Provide the [X, Y] coordinate of the cell's center where the given text is located.  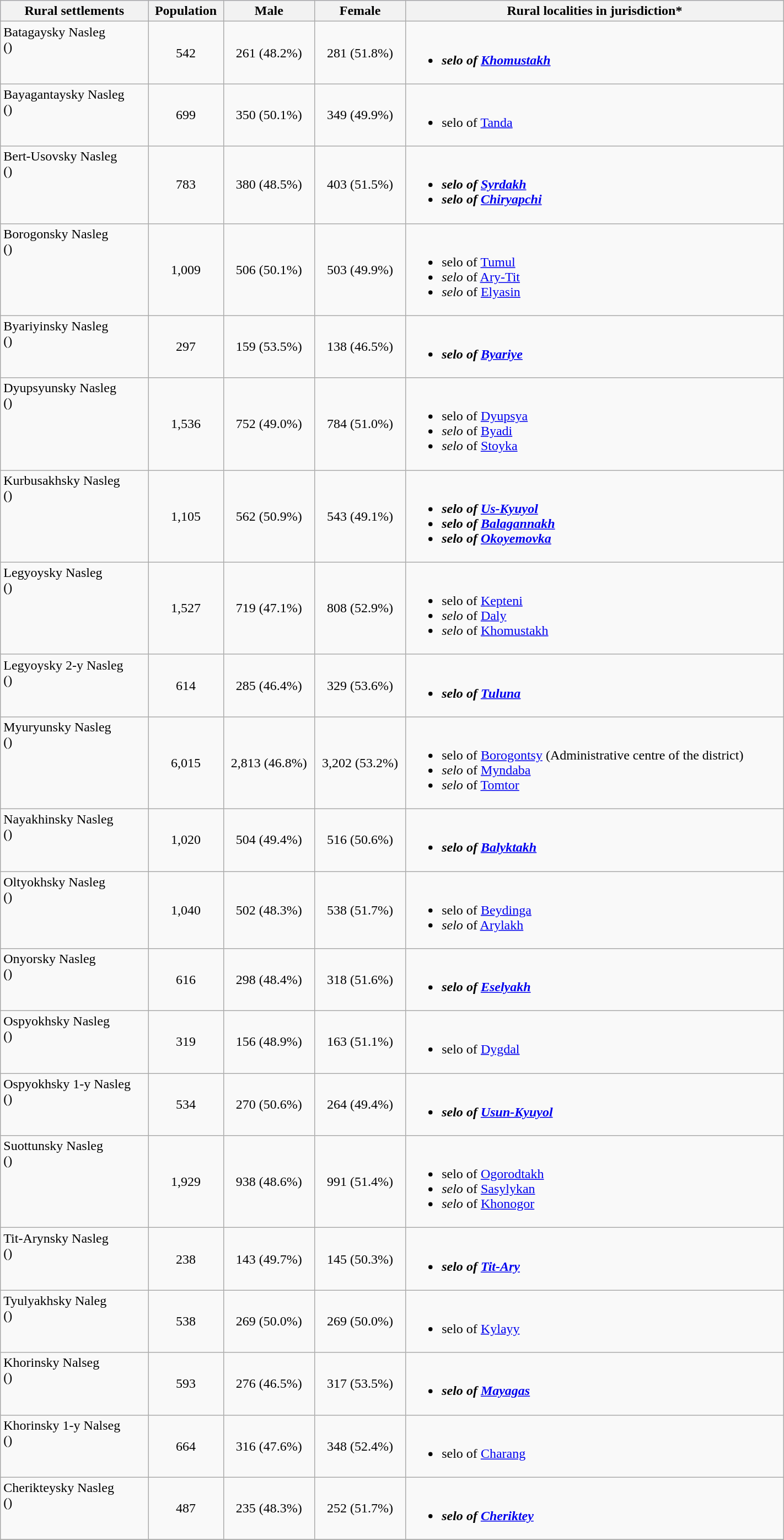
614 [186, 685]
selo of Dyupsyaselo of Byadiselo of Stoyka [595, 424]
616 [186, 980]
selo of Tit-Ary [595, 1259]
Myuryunsky Nasleg() [74, 762]
1,105 [186, 516]
319 [186, 1042]
163 (51.1%) [359, 1042]
752 (49.0%) [269, 424]
selo of Tanda [595, 115]
selo of Balyktakh [595, 839]
1,040 [186, 910]
270 (50.6%) [269, 1104]
593 [186, 1383]
Khorinsky 1-y Nalseg() [74, 1446]
699 [186, 115]
264 (49.4%) [359, 1104]
538 (51.7%) [359, 910]
664 [186, 1446]
selo of Dygdal [595, 1042]
1,536 [186, 424]
252 (51.7%) [359, 1508]
selo of Kepteniselo of Dalyselo of Khomustakh [595, 608]
1,929 [186, 1181]
159 (53.5%) [269, 346]
Cherikteysky Nasleg() [74, 1508]
selo of Cheriktey [595, 1508]
Population [186, 11]
selo of Kylayy [595, 1322]
516 (50.6%) [359, 839]
502 (48.3%) [269, 910]
1,527 [186, 608]
selo of Tuluna [595, 685]
504 (49.4%) [269, 839]
143 (49.7%) [269, 1259]
Male [269, 11]
403 (51.5%) [359, 185]
selo of Borogontsy (Administrative centre of the district)selo of Myndabaselo of Tomtor [595, 762]
261 (48.2%) [269, 53]
Kurbusakhsky Nasleg() [74, 516]
276 (46.5%) [269, 1383]
selo of Usun-Kyuyol [595, 1104]
542 [186, 53]
Legyoysky Nasleg() [74, 608]
Byariyinsky Nasleg() [74, 346]
Tit-Arynsky Nasleg() [74, 1259]
selo of Byariye [595, 346]
Oltyokhsky Nasleg() [74, 910]
Tyulyakhsky Naleg() [74, 1322]
Suottunsky Nasleg() [74, 1181]
Rural settlements [74, 11]
329 (53.6%) [359, 685]
Onyorsky Nasleg() [74, 980]
Ospyokhsky 1-y Nasleg() [74, 1104]
3,202 (53.2%) [359, 762]
selo of Eselyakh [595, 980]
538 [186, 1322]
selo of Syrdakhselo of Chiryapchi [595, 185]
562 (50.9%) [269, 516]
503 (49.9%) [359, 269]
238 [186, 1259]
selo of Beydingaselo of Arylakh [595, 910]
808 (52.9%) [359, 608]
349 (49.9%) [359, 115]
Bayagantaysky Nasleg() [74, 115]
235 (48.3%) [269, 1508]
145 (50.3%) [359, 1259]
6,015 [186, 762]
350 (50.1%) [269, 115]
Legyoysky 2-y Nasleg() [74, 685]
534 [186, 1104]
318 (51.6%) [359, 980]
543 (49.1%) [359, 516]
138 (46.5%) [359, 346]
783 [186, 185]
285 (46.4%) [269, 685]
Dyupsyunsky Nasleg() [74, 424]
Bert-Usovsky Nasleg() [74, 185]
Batagaysky Nasleg() [74, 53]
Ospyokhsky Nasleg() [74, 1042]
297 [186, 346]
317 (53.5%) [359, 1383]
298 (48.4%) [269, 980]
selo of Tumulselo of Ary-Titselo of Elyasin [595, 269]
Borogonsky Nasleg() [74, 269]
Female [359, 11]
Rural localities in jurisdiction* [595, 11]
380 (48.5%) [269, 185]
selo of Ogorodtakhselo of Sasylykanselo of Khonogor [595, 1181]
784 (51.0%) [359, 424]
1,009 [186, 269]
2,813 (46.8%) [269, 762]
Nayakhinsky Nasleg() [74, 839]
selo of Khomustakh [595, 53]
selo of Us-Kyuyolselo of Balagannakhselo of Okoyemovka [595, 516]
991 (51.4%) [359, 1181]
selo of Mayagas [595, 1383]
Khorinsky Nalseg() [74, 1383]
selo of Charang [595, 1446]
506 (50.1%) [269, 269]
316 (47.6%) [269, 1446]
938 (48.6%) [269, 1181]
156 (48.9%) [269, 1042]
281 (51.8%) [359, 53]
348 (52.4%) [359, 1446]
1,020 [186, 839]
487 [186, 1508]
719 (47.1%) [269, 608]
